For the text-containing cell, return its midpoint in (X, Y) coordinate format. 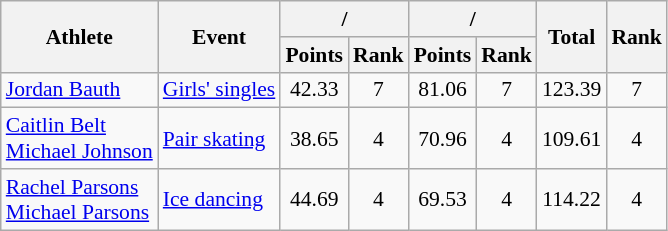
Total (572, 36)
Pair skating (220, 138)
Jordan Bauth (80, 90)
109.61 (572, 138)
Ice dancing (220, 200)
Rachel Parsons Michael Parsons (80, 200)
44.69 (314, 200)
Event (220, 36)
Athlete (80, 36)
70.96 (443, 138)
81.06 (443, 90)
38.65 (314, 138)
114.22 (572, 200)
69.53 (443, 200)
Girls' singles (220, 90)
123.39 (572, 90)
Caitlin Belt Michael Johnson (80, 138)
42.33 (314, 90)
